Identify which cell holds the provided text, then report its (X, Y) central coordinate. 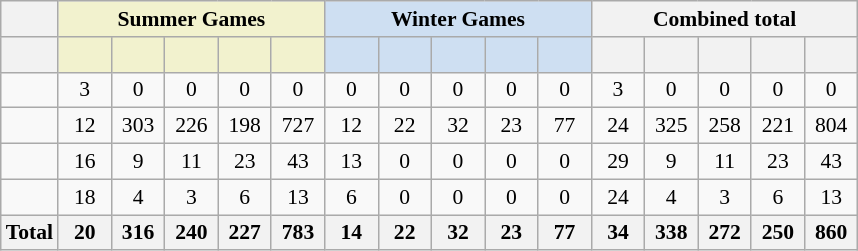
221 (778, 126)
20 (84, 232)
272 (724, 232)
29 (618, 161)
16 (84, 161)
Summer Games (192, 19)
783 (298, 232)
258 (724, 126)
240 (192, 232)
Combined total (724, 19)
34 (618, 232)
316 (138, 232)
Total (30, 232)
303 (138, 126)
860 (832, 232)
Winter Games (458, 19)
226 (192, 126)
325 (672, 126)
727 (298, 126)
14 (352, 232)
338 (672, 232)
227 (244, 232)
18 (84, 197)
250 (778, 232)
804 (832, 126)
198 (244, 126)
